Scan for the cell matching the given text and deliver its (x, y) coordinate at center. 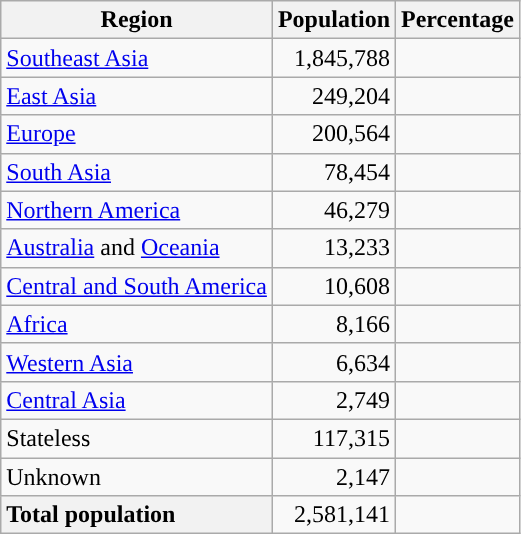
Total population (137, 515)
13,233 (334, 248)
Unknown (137, 477)
Percentage (458, 20)
Western Asia (137, 362)
Australia and Oceania (137, 248)
2,749 (334, 400)
6,634 (334, 362)
Region (137, 20)
Europe (137, 134)
10,608 (334, 286)
South Asia (137, 172)
Southeast Asia (137, 58)
200,564 (334, 134)
Central and South America (137, 286)
Africa (137, 324)
117,315 (334, 438)
249,204 (334, 96)
Population (334, 20)
2,147 (334, 477)
Northern America (137, 210)
Central Asia (137, 400)
Stateless (137, 438)
8,166 (334, 324)
78,454 (334, 172)
2,581,141 (334, 515)
1,845,788 (334, 58)
46,279 (334, 210)
East Asia (137, 96)
